Capture the cell that displays the provided text and extract its (X, Y) central coordinate. 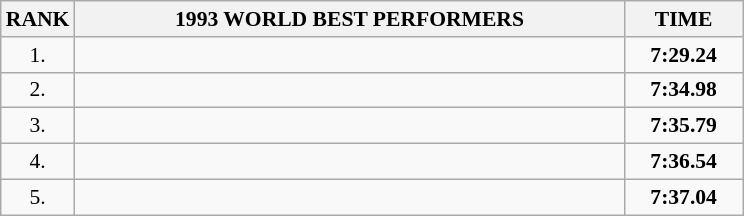
7:36.54 (684, 162)
TIME (684, 19)
RANK (38, 19)
2. (38, 90)
1993 WORLD BEST PERFORMERS (349, 19)
3. (38, 126)
5. (38, 197)
7:34.98 (684, 90)
7:37.04 (684, 197)
1. (38, 55)
4. (38, 162)
7:35.79 (684, 126)
7:29.24 (684, 55)
